For the text-containing cell, return its midpoint in (X, Y) coordinate format. 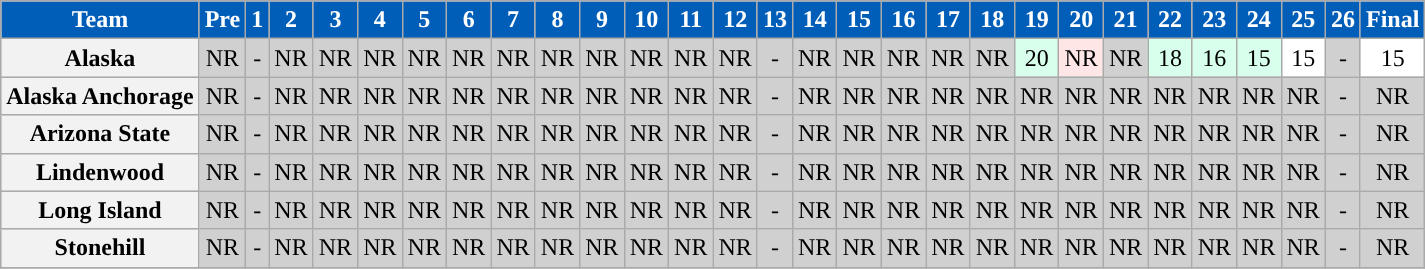
25 (1303, 20)
6 (468, 20)
Arizona State (100, 134)
19 (1037, 20)
12 (735, 20)
7 (513, 20)
4 (380, 20)
10 (646, 20)
2 (291, 20)
23 (1214, 20)
8 (557, 20)
Team (100, 20)
17 (948, 20)
Pre (222, 20)
Long Island (100, 210)
1 (258, 20)
21 (1125, 20)
Alaska (100, 58)
9 (602, 20)
11 (691, 20)
13 (774, 20)
22 (1170, 20)
14 (814, 20)
26 (1342, 20)
3 (335, 20)
5 (424, 20)
Final (1392, 20)
24 (1259, 20)
Lindenwood (100, 172)
Stonehill (100, 248)
Alaska Anchorage (100, 96)
